Locate the cell with the specified text and output its (X, Y) center coordinate. 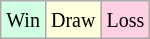
Win (24, 20)
Draw (72, 20)
Loss (126, 20)
